Return [X, Y] of the center of cell containing provided text 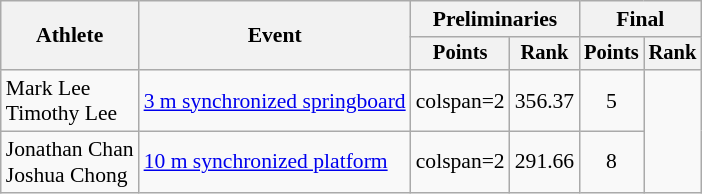
Preliminaries [496, 19]
Event [275, 36]
291.66 [544, 162]
Jonathan ChanJoshua Chong [70, 162]
Mark LeeTimothy Lee [70, 100]
3 m synchronized springboard [275, 100]
5 [611, 100]
Final [640, 19]
10 m synchronized platform [275, 162]
356.37 [544, 100]
8 [611, 162]
Athlete [70, 36]
